Find where the given text appears and provide that cell's center as [X, Y] coordinate. 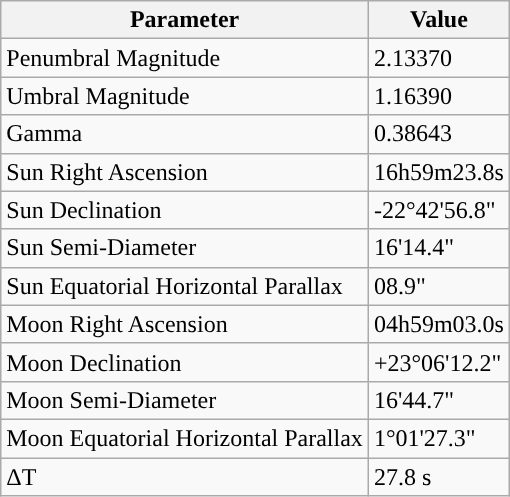
+23°06'12.2" [438, 362]
Moon Right Ascension [185, 324]
0.38643 [438, 134]
Sun Semi-Diameter [185, 248]
Sun Right Ascension [185, 172]
Moon Semi-Diameter [185, 400]
2.13370 [438, 58]
16h59m23.8s [438, 172]
16'44.7" [438, 400]
Umbral Magnitude [185, 96]
Moon Equatorial Horizontal Parallax [185, 438]
08.9" [438, 286]
ΔT [185, 477]
Parameter [185, 20]
Penumbral Magnitude [185, 58]
Moon Declination [185, 362]
27.8 s [438, 477]
Sun Equatorial Horizontal Parallax [185, 286]
Sun Declination [185, 210]
Gamma [185, 134]
16'14.4" [438, 248]
-22°42'56.8" [438, 210]
Value [438, 20]
1.16390 [438, 96]
04h59m03.0s [438, 324]
1°01'27.3" [438, 438]
